Determine the [x, y] coordinate at the center of the cell enclosing the given text.  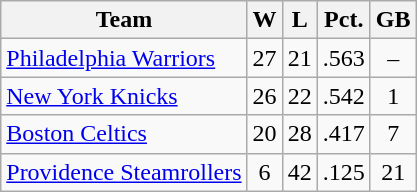
Providence Steamrollers [124, 172]
7 [393, 134]
L [300, 20]
GB [393, 20]
1 [393, 96]
.563 [344, 58]
6 [264, 172]
26 [264, 96]
42 [300, 172]
.542 [344, 96]
.417 [344, 134]
Pct. [344, 20]
28 [300, 134]
27 [264, 58]
Boston Celtics [124, 134]
20 [264, 134]
– [393, 58]
22 [300, 96]
W [264, 20]
New York Knicks [124, 96]
.125 [344, 172]
Team [124, 20]
Philadelphia Warriors [124, 58]
